Provide the [x, y] coordinate of the cell's center where the given text is located.  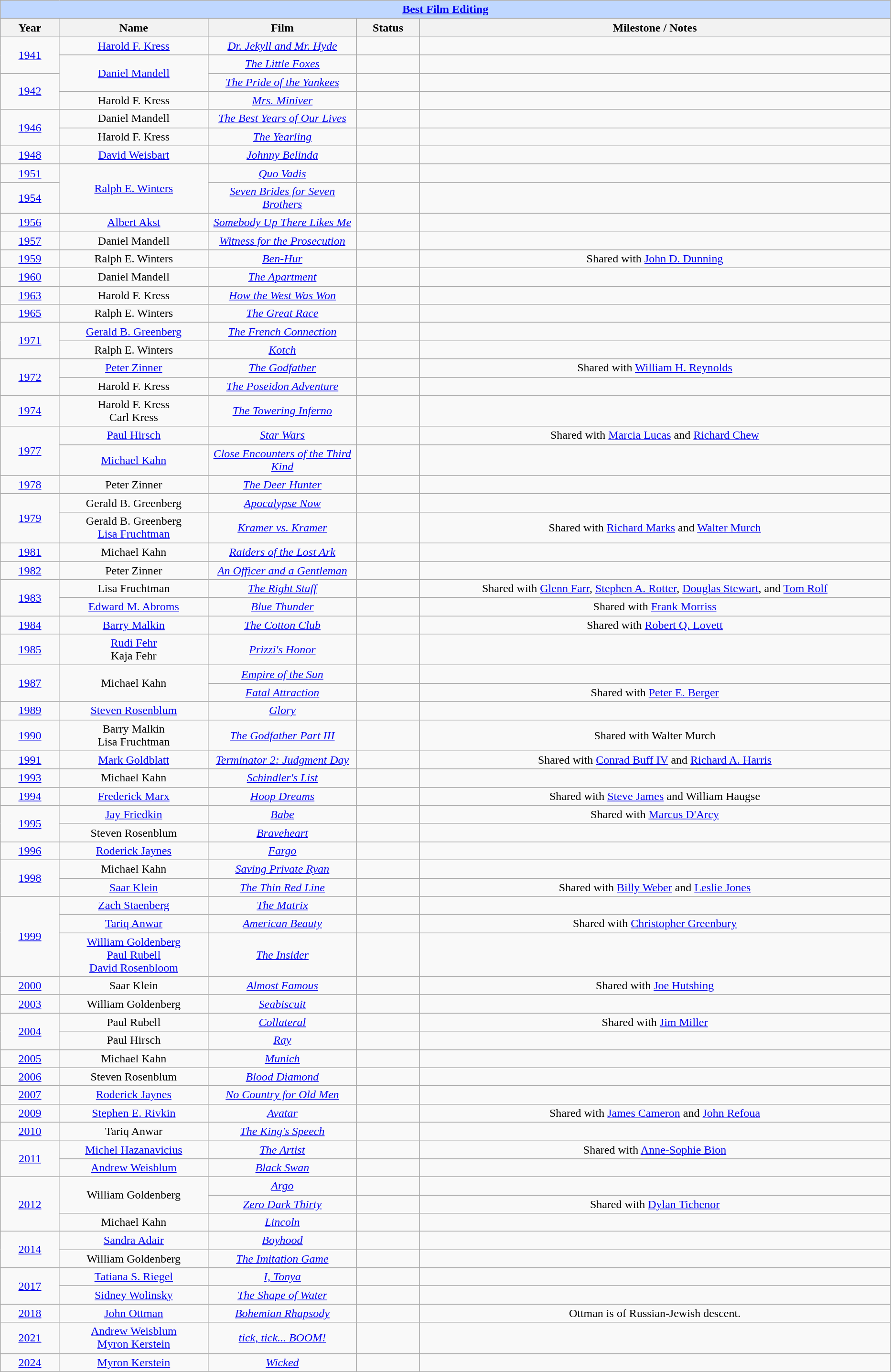
Shared with William H. Reynolds [655, 368]
Myron Kerstein [134, 1362]
The Towering Inferno [282, 411]
tick, tick... BOOM! [282, 1338]
Bohemian Rhapsody [282, 1313]
Braveheart [282, 832]
Stephen E. Rivkin [134, 1113]
1948 [30, 155]
Frederick Marx [134, 796]
Shared with Richard Marks and Walter Murch [655, 528]
The King's Speech [282, 1131]
The Apartment [282, 277]
1957 [30, 240]
2003 [30, 1004]
Shared with Dylan Tichenor [655, 1204]
An Officer and a Gentleman [282, 570]
Shared with John D. Dunning [655, 259]
American Beauty [282, 924]
2009 [30, 1113]
2004 [30, 1031]
1981 [30, 552]
1999 [30, 937]
1954 [30, 198]
Ben-Hur [282, 259]
1991 [30, 760]
Dr. Jekyll and Mr. Hyde [282, 46]
William GoldenbergPaul RubellDavid Rosenbloom [134, 955]
Shared with Anne-Sophie Bion [655, 1149]
The Great Race [282, 313]
Shared with Robert Q. Lovett [655, 625]
2007 [30, 1095]
Paul Rubell [134, 1022]
Shared with Frank Morriss [655, 607]
Lisa Fruchtman [134, 589]
1979 [30, 518]
Fargo [282, 851]
Seven Brides for Seven Brothers [282, 198]
Collateral [282, 1022]
1965 [30, 313]
Shared with Steve James and William Haugse [655, 796]
1946 [30, 128]
The Godfather Part III [282, 735]
Andrew WeisblumMyron Kerstein [134, 1338]
The Shape of Water [282, 1295]
1956 [30, 222]
1983 [30, 598]
Film [282, 28]
Witness for the Prosecution [282, 240]
2010 [30, 1131]
2018 [30, 1313]
Tatiana S. Riegel [134, 1277]
David Weisbart [134, 155]
Albert Akst [134, 222]
The Cotton Club [282, 625]
Empire of the Sun [282, 674]
Black Swan [282, 1167]
1972 [30, 377]
Munich [282, 1059]
Andrew Weisblum [134, 1167]
Johnny Belinda [282, 155]
Shared with Jim Miller [655, 1022]
Rudi FehrKaja Fehr [134, 650]
The Right Stuff [282, 589]
Saving Private Ryan [282, 869]
I, Tonya [282, 1277]
1982 [30, 570]
Star Wars [282, 435]
Year [30, 28]
Sidney Wolinsky [134, 1295]
1996 [30, 851]
The Insider [282, 955]
Blood Diamond [282, 1077]
1977 [30, 451]
1941 [30, 55]
Shared with Billy Weber and Leslie Jones [655, 887]
Shared with Marcus D'Arcy [655, 814]
Mrs. Miniver [282, 100]
Shared with Conrad Buff IV and Richard A. Harris [655, 760]
The Little Foxes [282, 64]
Michel Hazanavicius [134, 1149]
1998 [30, 878]
The Yearling [282, 137]
Kramer vs. Kramer [282, 528]
1942 [30, 91]
The Pride of the Yankees [282, 82]
The Godfather [282, 368]
2017 [30, 1286]
Shared with Walter Murch [655, 735]
Wicked [282, 1362]
2000 [30, 986]
2006 [30, 1077]
The Deer Hunter [282, 485]
Blue Thunder [282, 607]
1990 [30, 735]
1951 [30, 173]
Schindler's List [282, 778]
Shared with Joe Hutshing [655, 986]
Seabiscuit [282, 1004]
1985 [30, 650]
1978 [30, 485]
Argo [282, 1186]
John Ottman [134, 1313]
Mark Goldblatt [134, 760]
Quo Vadis [282, 173]
Babe [282, 814]
Avatar [282, 1113]
Jay Friedkin [134, 814]
Somebody Up There Likes Me [282, 222]
Terminator 2: Judgment Day [282, 760]
The Imitation Game [282, 1259]
Shared with Marcia Lucas and Richard Chew [655, 435]
Ray [282, 1040]
Sandra Adair [134, 1241]
1993 [30, 778]
Fatal Attraction [282, 692]
Raiders of the Lost Ark [282, 552]
1994 [30, 796]
The Best Years of Our Lives [282, 119]
Lincoln [282, 1222]
1995 [30, 823]
Gerald B. GreenbergLisa Fruchtman [134, 528]
Almost Famous [282, 986]
2005 [30, 1059]
Boyhood [282, 1241]
Barry Malkin [134, 625]
Hoop Dreams [282, 796]
Barry MalkinLisa Fruchtman [134, 735]
Edward M. Abroms [134, 607]
Best Film Editing [445, 10]
Milestone / Notes [655, 28]
Kotch [282, 350]
1987 [30, 683]
How the West Was Won [282, 295]
Zach Staenberg [134, 906]
Glory [282, 711]
Name [134, 28]
2012 [30, 1204]
1984 [30, 625]
Prizzi's Honor [282, 650]
1989 [30, 711]
2014 [30, 1250]
Harold F. KressCarl Kress [134, 411]
Close Encounters of the Third Kind [282, 460]
Zero Dark Thirty [282, 1204]
The Artist [282, 1149]
Status [388, 28]
The French Connection [282, 332]
1974 [30, 411]
1959 [30, 259]
Apocalypse Now [282, 503]
2024 [30, 1362]
Shared with Christopher Greenbury [655, 924]
1960 [30, 277]
Ottman is of Russian-Jewish descent. [655, 1313]
The Poseidon Adventure [282, 386]
Shared with Peter E. Berger [655, 692]
The Matrix [282, 906]
1963 [30, 295]
2021 [30, 1338]
Shared with Glenn Farr, Stephen A. Rotter, Douglas Stewart, and Tom Rolf [655, 589]
1971 [30, 341]
Shared with James Cameron and John Refoua [655, 1113]
2011 [30, 1158]
The Thin Red Line [282, 887]
No Country for Old Men [282, 1095]
